Output the (x, y) coordinate of the center of the cell containing the given text.  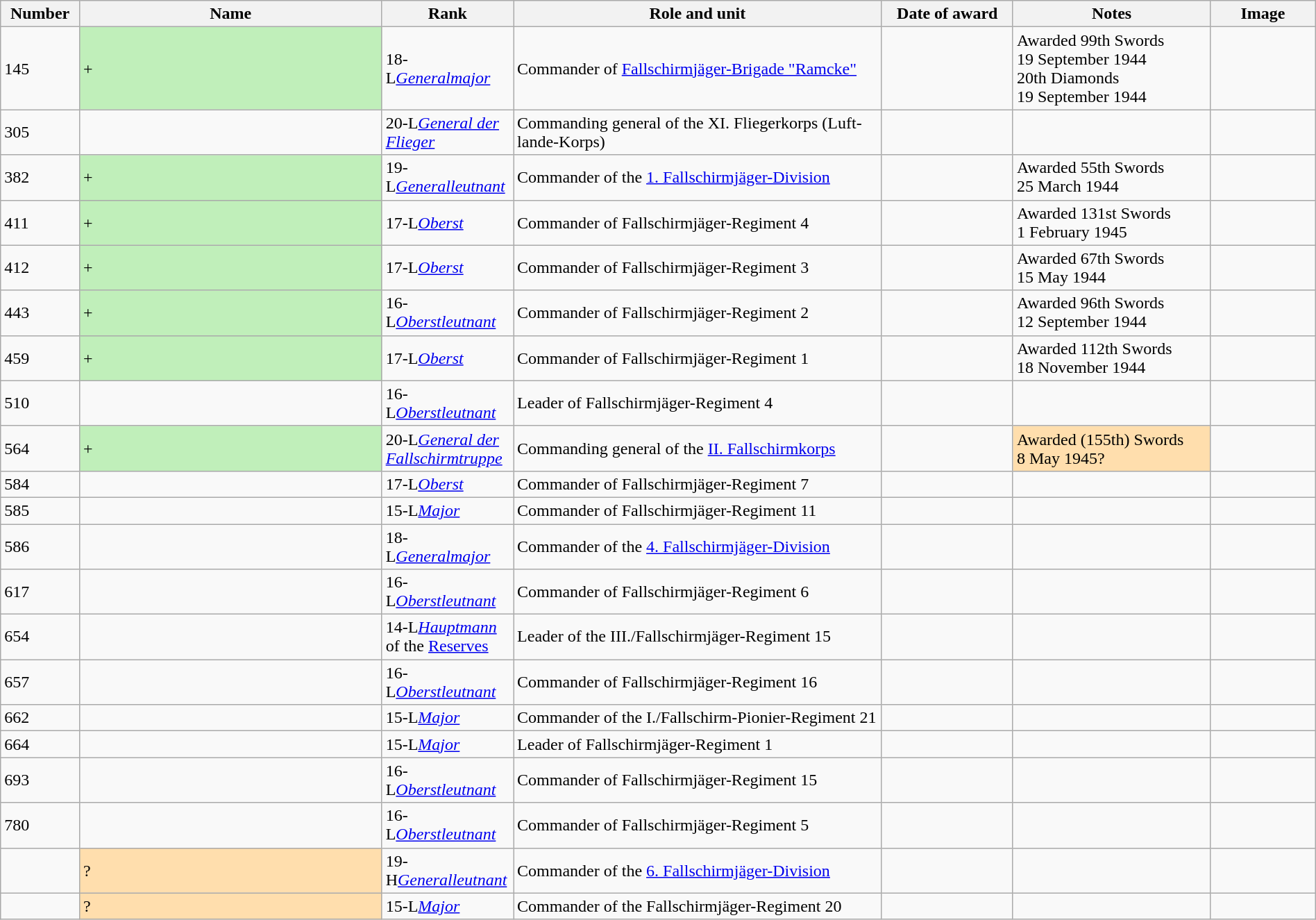
145 (40, 68)
305 (40, 132)
Role and unit (698, 14)
Awarded 55th Swords 25 March 1944 (1111, 178)
382 (40, 178)
Awarded 131st Swords 1 February 1945 (1111, 222)
Commander of Fallschirmjäger-Brigade "Ramcke" (698, 68)
617 (40, 592)
Commander of the 6. Fallschirmjäger-Division (698, 871)
Commander of Fallschirmjäger-Regiment 6 (698, 592)
19-LGeneralleutnant (447, 178)
564 (40, 449)
510 (40, 403)
Commander of Fallschirmjäger-Regiment 5 (698, 825)
586 (40, 546)
Commander of the Fallschirmjäger-Regiment 20 (698, 906)
657 (40, 682)
Commander of the 4. Fallschirmjäger-Division (698, 546)
Awarded 99th Swords 19 September 194420th Diamonds 19 September 1944 (1111, 68)
412 (40, 268)
Image (1263, 14)
693 (40, 780)
Rank (447, 14)
443 (40, 312)
Commander of Fallschirmjäger-Regiment 16 (698, 682)
Awarded 112th Swords 18 November 1944 (1111, 358)
Commander of Fallschirmjäger-Regiment 15 (698, 780)
Commander of Fallschirmjäger-Regiment 4 (698, 222)
19-HGeneralleutnant (447, 871)
20-LGeneral der Flieger (447, 132)
Notes (1111, 14)
459 (40, 358)
Commander of Fallschirmjäger-Regiment 7 (698, 484)
14-LHauptmann of the Reserves (447, 637)
Number (40, 14)
Commander of the I./Fallschirm-Pionier-Regiment 21 (698, 718)
411 (40, 222)
Leader of Fallschirmjäger-Regiment 1 (698, 744)
Commander of Fallschirmjäger-Regiment 2 (698, 312)
Commander of Fallschirmjäger-Regiment 1 (698, 358)
664 (40, 744)
584 (40, 484)
Awarded (155th) Swords 8 May 1945? (1111, 449)
20-LGeneral der Fallschirmtruppe (447, 449)
780 (40, 825)
Commanding general of the XI. Fliegerkorps (Luft-lande-Korps) (698, 132)
654 (40, 637)
662 (40, 718)
Commanding general of the II. Fallschirmkorps (698, 449)
Leader of the III./Fallschirmjäger-Regiment 15 (698, 637)
Commander of the 1. Fallschirmjäger-Division (698, 178)
Commander of Fallschirmjäger-Regiment 11 (698, 510)
585 (40, 510)
Leader of Fallschirmjäger-Regiment 4 (698, 403)
Date of award (947, 14)
Name (230, 14)
Awarded 67th Swords 15 May 1944 (1111, 268)
Awarded 96th Swords 12 September 1944 (1111, 312)
Commander of Fallschirmjäger-Regiment 3 (698, 268)
